Detect which cell encompasses the target text, then output its (X, Y) center coordinate. 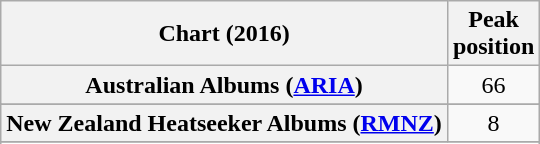
66 (493, 85)
Peak position (493, 34)
8 (493, 123)
Chart (2016) (224, 34)
Australian Albums (ARIA) (224, 85)
New Zealand Heatseeker Albums (RMNZ) (224, 123)
